For the text-containing cell, return its midpoint in [X, Y] coordinate format. 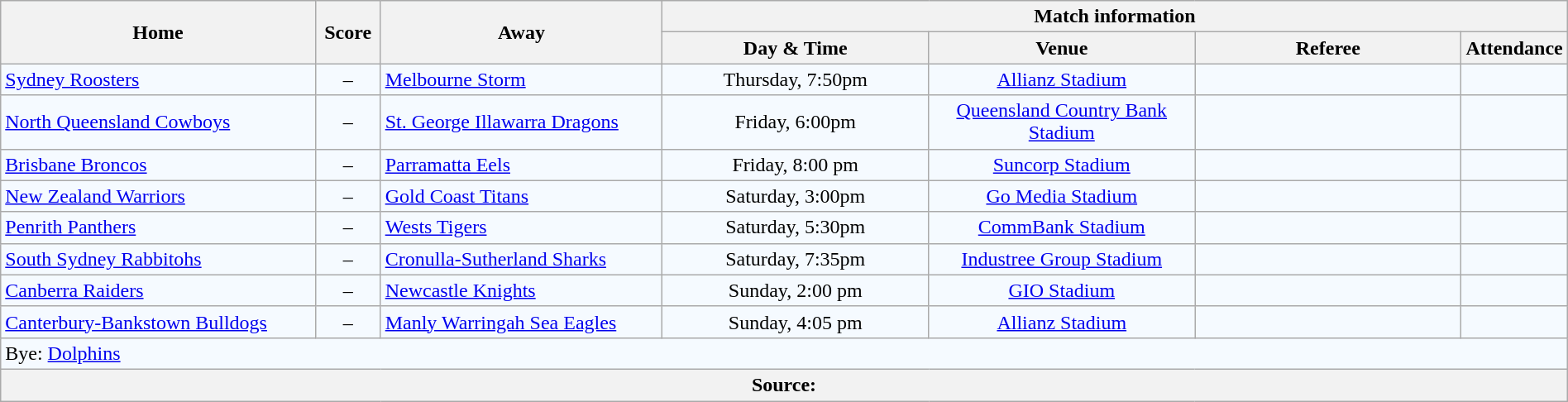
Newcastle Knights [521, 290]
Attendance [1514, 48]
Melbourne Storm [521, 79]
Saturday, 3:00pm [796, 196]
Day & Time [796, 48]
Gold Coast Titans [521, 196]
Suncorp Stadium [1062, 165]
Saturday, 5:30pm [796, 227]
Wests Tigers [521, 227]
Canterbury-Bankstown Bulldogs [159, 322]
Friday, 6:00pm [796, 122]
Venue [1062, 48]
Sunday, 2:00 pm [796, 290]
Manly Warringah Sea Eagles [521, 322]
Bye: Dolphins [784, 353]
Thursday, 7:50pm [796, 79]
New Zealand Warriors [159, 196]
Home [159, 32]
Industree Group Stadium [1062, 259]
Canberra Raiders [159, 290]
St. George Illawarra Dragons [521, 122]
Match information [1115, 17]
Saturday, 7:35pm [796, 259]
Penrith Panthers [159, 227]
South Sydney Rabbitohs [159, 259]
Queensland Country Bank Stadium [1062, 122]
Source: [784, 385]
Friday, 8:00 pm [796, 165]
Cronulla-Sutherland Sharks [521, 259]
Score [347, 32]
Referee [1328, 48]
North Queensland Cowboys [159, 122]
Parramatta Eels [521, 165]
Sunday, 4:05 pm [796, 322]
Go Media Stadium [1062, 196]
GIO Stadium [1062, 290]
Away [521, 32]
Brisbane Broncos [159, 165]
Sydney Roosters [159, 79]
CommBank Stadium [1062, 227]
